Return the (x, y) coordinate for the center point of the cell that contains the specified text.  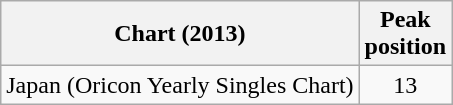
13 (405, 85)
Japan (Oricon Yearly Singles Chart) (180, 85)
Chart (2013) (180, 34)
Peakposition (405, 34)
